Scan for the cell matching the given text and deliver its [x, y] coordinate at center. 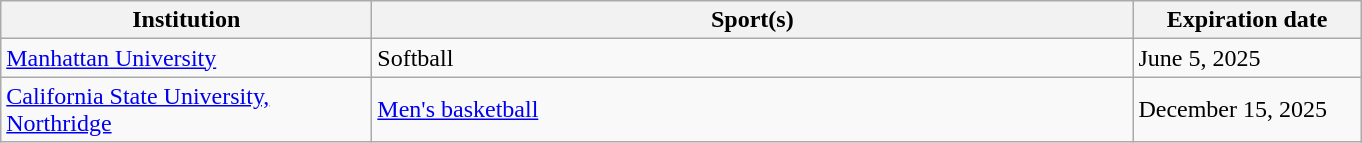
Men's basketball [752, 110]
California State University, Northridge [186, 110]
Manhattan University [186, 58]
Expiration date [1248, 20]
December 15, 2025 [1248, 110]
June 5, 2025 [1248, 58]
Institution [186, 20]
Softball [752, 58]
Sport(s) [752, 20]
